Return the [x, y] coordinate for the center point of the cell that contains the specified text.  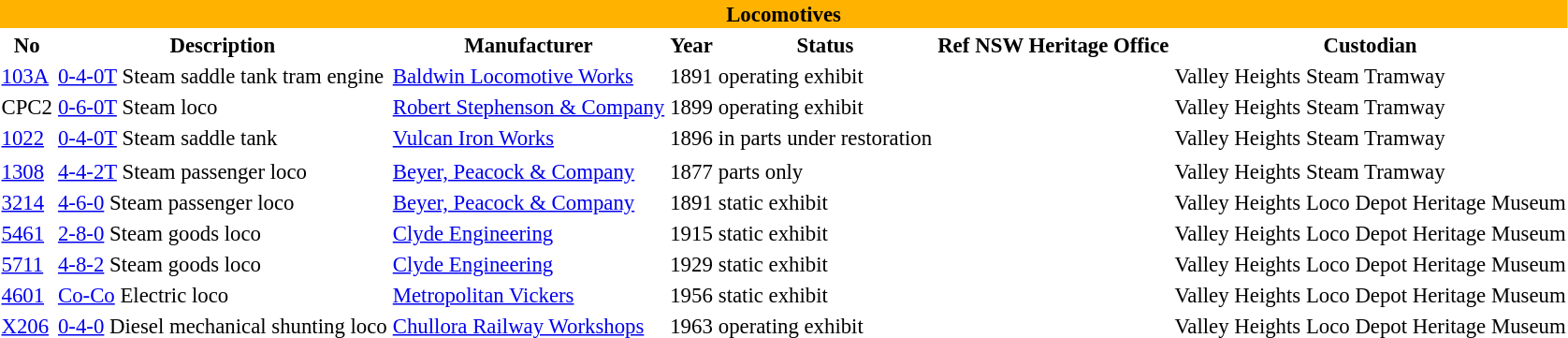
in parts under restoration [825, 138]
1877 [692, 171]
Locomotives [784, 14]
4-4-2T Steam passenger loco [223, 171]
Status [825, 45]
Manufacturer [528, 45]
Robert Stephenson & Company [528, 107]
1899 [692, 107]
1022 [26, 138]
1929 [692, 264]
5711 [26, 264]
1956 [692, 295]
CPC2 [26, 107]
3214 [26, 202]
2-8-0 Steam goods loco [223, 233]
1896 [692, 138]
4601 [26, 295]
4-8-2 Steam goods loco [223, 264]
0-6-0T Steam loco [223, 107]
1915 [692, 233]
5461 [26, 233]
1308 [26, 171]
0-4-0T Steam saddle tank [223, 138]
Year [692, 45]
Ref [954, 45]
Description [223, 45]
Co-Co Electric loco [223, 295]
No [26, 45]
0-4-0T Steam saddle tank tram engine [223, 76]
Vulcan Iron Works [528, 138]
NSW Heritage Office [1072, 45]
parts only [825, 171]
4-6-0 Steam passenger loco [223, 202]
Baldwin Locomotive Works [528, 76]
Metropolitan Vickers [528, 295]
103A [26, 76]
Custodian [1370, 45]
